Return the (X, Y) coordinate for the center point of the cell that contains the specified text.  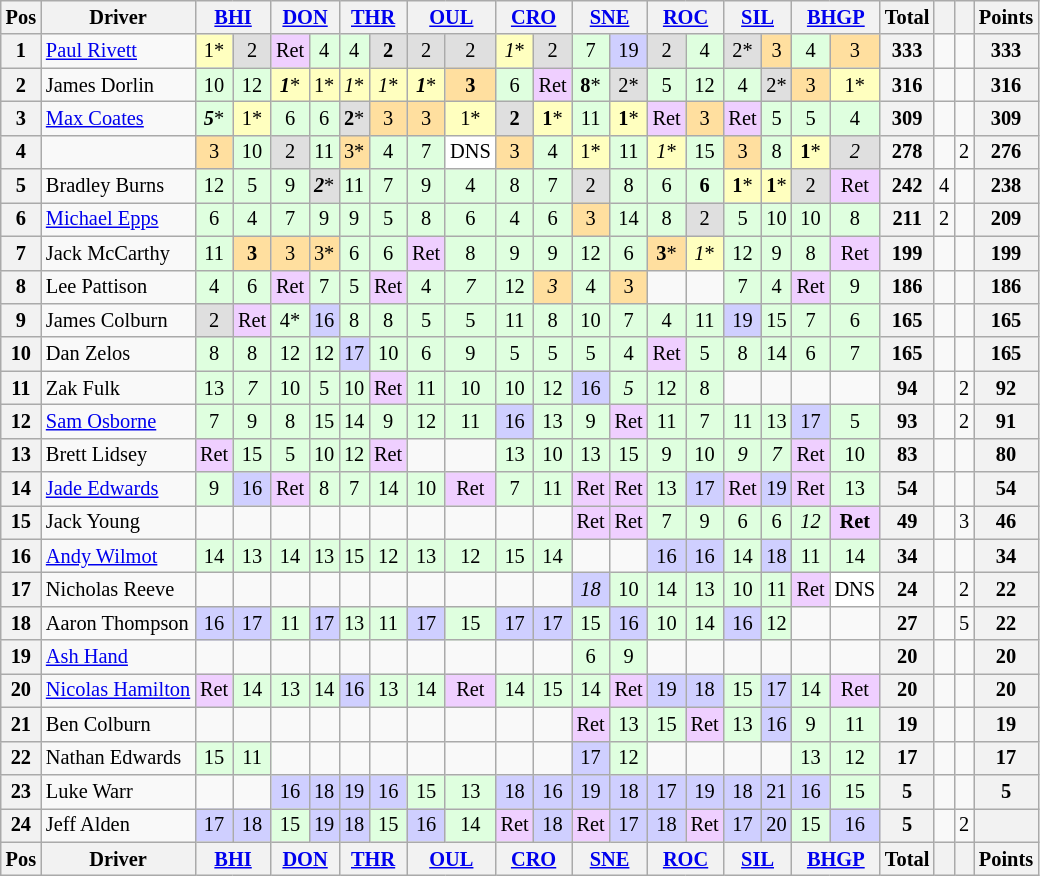
23 (21, 791)
Nicolas Hamilton (118, 690)
Nicholas Reeve (118, 589)
Michael Epps (118, 219)
Ben Colburn (118, 724)
Sam Osborne (118, 421)
93 (907, 421)
278 (907, 152)
Ash Hand (118, 657)
94 (907, 388)
Brett Lidsey (118, 455)
80 (1006, 455)
Lee Pattison (118, 287)
211 (907, 219)
Max Coates (118, 118)
8* (591, 85)
1 (21, 51)
Jack Young (118, 522)
4* (290, 320)
209 (1006, 219)
Jade Edwards (118, 489)
83 (907, 455)
242 (907, 186)
Andy Wilmot (118, 556)
92 (1006, 388)
Jack McCarthy (118, 253)
Nathan Edwards (118, 758)
Luke Warr (118, 791)
46 (1006, 522)
Aaron Thompson (118, 623)
Paul Rivett (118, 51)
27 (907, 623)
James Dorlin (118, 85)
Zak Fulk (118, 388)
49 (907, 522)
Dan Zelos (118, 354)
91 (1006, 421)
238 (1006, 186)
5* (214, 118)
Jeff Alden (118, 825)
276 (1006, 152)
Bradley Burns (118, 186)
James Colburn (118, 320)
